Scan for the cell matching the given text and deliver its (X, Y) coordinate at center. 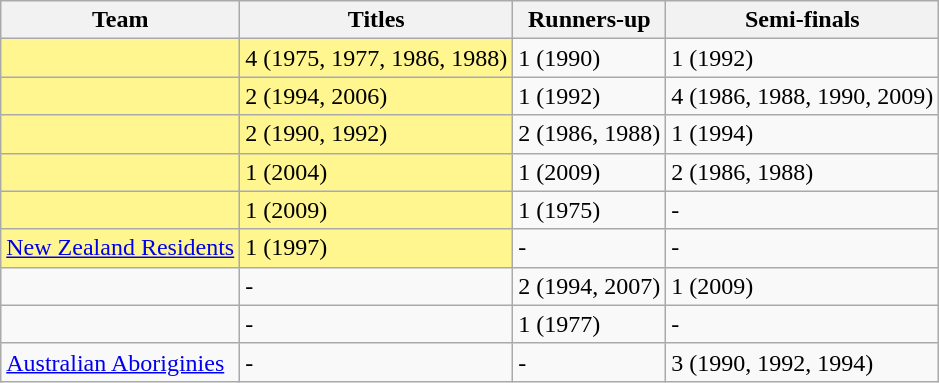
3 (1990, 1992, 1994) (802, 362)
New Zealand Residents (120, 248)
1 (1975) (590, 210)
1 (2004) (376, 172)
Australian Aboriginies (120, 362)
1 (1990) (590, 58)
Runners-up (590, 20)
1 (1977) (590, 324)
2 (1990, 1992) (376, 134)
4 (1975, 1977, 1986, 1988) (376, 58)
1 (1994) (802, 134)
Team (120, 20)
2 (1994, 2006) (376, 96)
1 (1997) (376, 248)
4 (1986, 1988, 1990, 2009) (802, 96)
2 (1994, 2007) (590, 286)
Titles (376, 20)
Semi-finals (802, 20)
